Capture the cell that displays the provided text and extract its (x, y) central coordinate. 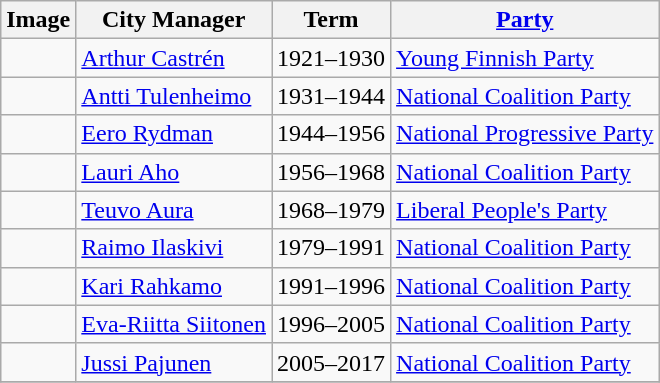
Eva-Riitta Siitonen (174, 324)
Kari Rahkamo (174, 286)
1991–1996 (332, 286)
Lauri Aho (174, 172)
Raimo Ilaskivi (174, 248)
Jussi Pajunen (174, 362)
Teuvo Aura (174, 210)
National Progressive Party (525, 134)
1956–1968 (332, 172)
Eero Rydman (174, 134)
Liberal People's Party (525, 210)
1921–1930 (332, 58)
1944–1956 (332, 134)
1979–1991 (332, 248)
Antti Tulenheimo (174, 96)
Arthur Castrén (174, 58)
1968–1979 (332, 210)
1931–1944 (332, 96)
Image (38, 20)
1996–2005 (332, 324)
Young Finnish Party (525, 58)
2005–2017 (332, 362)
City Manager (174, 20)
Term (332, 20)
Party (525, 20)
